Return (x, y) of the center of cell containing provided text 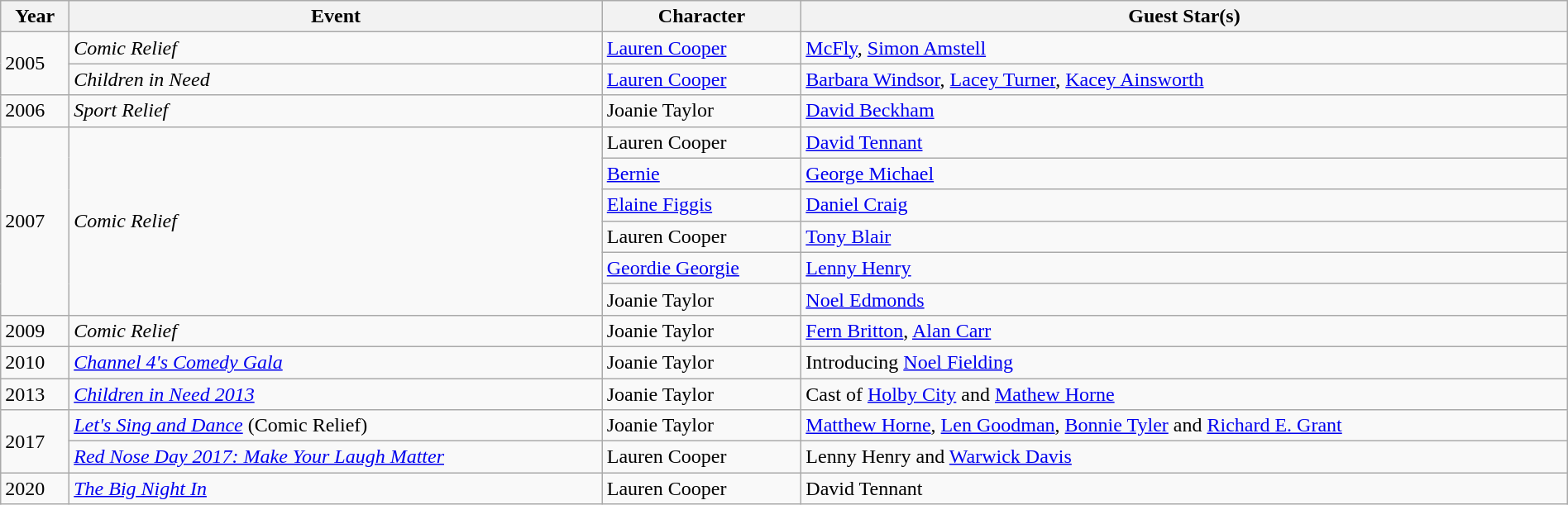
Fern Britton, Alan Carr (1184, 331)
The Big Night In (336, 488)
Matthew Horne, Len Goodman, Bonnie Tyler and Richard E. Grant (1184, 426)
2020 (35, 488)
2007 (35, 221)
Tony Blair (1184, 236)
George Michael (1184, 174)
2013 (35, 394)
Event (336, 17)
Guest Star(s) (1184, 17)
Children in Need 2013 (336, 394)
2017 (35, 441)
Cast of Holby City and Mathew Horne (1184, 394)
Character (701, 17)
2009 (35, 331)
McFly, Simon Amstell (1184, 48)
Barbara Windsor, Lacey Turner, Kacey Ainsworth (1184, 79)
Sport Relief (336, 111)
Lenny Henry (1184, 268)
2010 (35, 362)
2006 (35, 111)
Red Nose Day 2017: Make Your Laugh Matter (336, 457)
Geordie Georgie (701, 268)
Lenny Henry and Warwick Davis (1184, 457)
Channel 4's Comedy Gala (336, 362)
2005 (35, 64)
Noel Edmonds (1184, 299)
Year (35, 17)
Elaine Figgis (701, 205)
Daniel Craig (1184, 205)
Let's Sing and Dance (Comic Relief) (336, 426)
David Beckham (1184, 111)
Children in Need (336, 79)
Introducing Noel Fielding (1184, 362)
Bernie (701, 174)
